From the cell containing the given text, extract its center point as (x, y) coordinate. 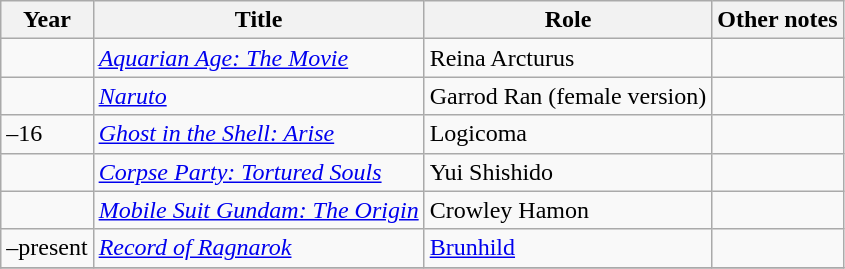
Role (568, 20)
–16 (47, 134)
Reina Arcturus (568, 58)
Ghost in the Shell: Arise (258, 134)
Yui Shishido (568, 172)
–present (47, 248)
Corpse Party: Tortured Souls (258, 172)
Naruto (258, 96)
Other notes (778, 20)
Brunhild (568, 248)
Garrod Ran (female version) (568, 96)
Crowley Hamon (568, 210)
Title (258, 20)
Year (47, 20)
Record of Ragnarok (258, 248)
Mobile Suit Gundam: The Origin (258, 210)
Logicoma (568, 134)
Aquarian Age: The Movie (258, 58)
